Scan for the cell matching the given text and deliver its [x, y] coordinate at center. 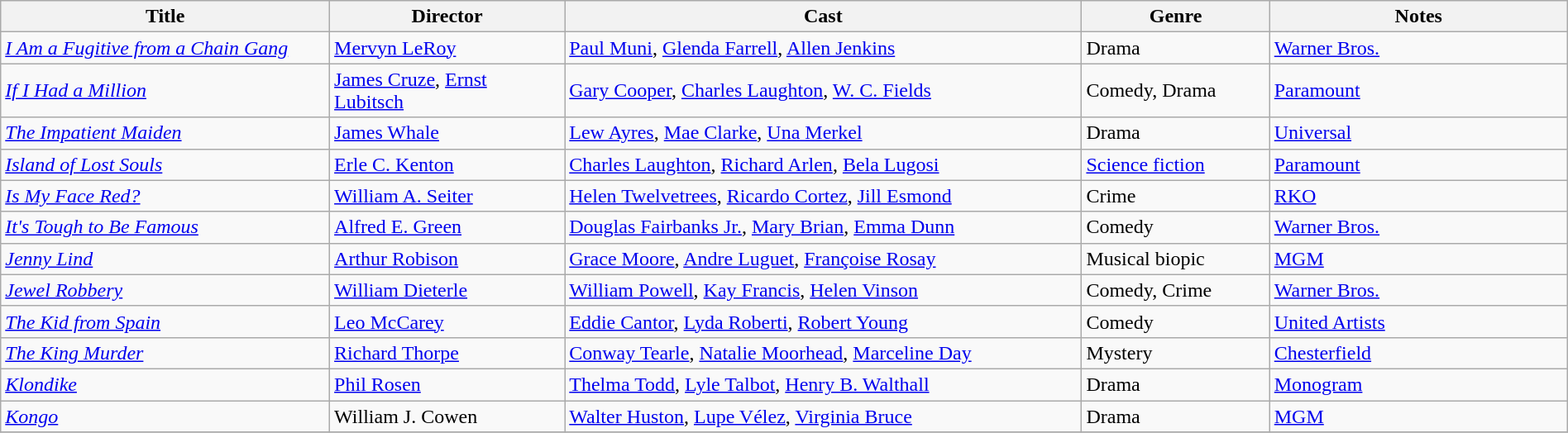
Monogram [1418, 384]
Is My Face Red? [165, 196]
Klondike [165, 384]
United Artists [1418, 321]
William Dieterle [447, 290]
Douglas Fairbanks Jr., Mary Brian, Emma Dunn [824, 227]
The Impatient Maiden [165, 133]
Science fiction [1176, 164]
Leo McCarey [447, 321]
Cast [824, 17]
Helen Twelvetrees, Ricardo Cortez, Jill Esmond [824, 196]
William Powell, Kay Francis, Helen Vinson [824, 290]
Jewel Robbery [165, 290]
Thelma Todd, Lyle Talbot, Henry B. Walthall [824, 384]
Director [447, 17]
If I Had a Million [165, 91]
Mervyn LeRoy [447, 48]
I Am a Fugitive from a Chain Gang [165, 48]
It's Tough to Be Famous [165, 227]
Universal [1418, 133]
Title [165, 17]
RKO [1418, 196]
Conway Tearle, Natalie Moorhead, Marceline Day [824, 353]
Walter Huston, Lupe Vélez, Virginia Bruce [824, 416]
Charles Laughton, Richard Arlen, Bela Lugosi [824, 164]
Crime [1176, 196]
Arthur Robison [447, 259]
James Cruze, Ernst Lubitsch [447, 91]
Comedy, Crime [1176, 290]
Mystery [1176, 353]
Musical biopic [1176, 259]
The Kid from Spain [165, 321]
Kongo [165, 416]
The King Murder [165, 353]
Grace Moore, Andre Luguet, Françoise Rosay [824, 259]
Chesterfield [1418, 353]
Lew Ayres, Mae Clarke, Una Merkel [824, 133]
Phil Rosen [447, 384]
Richard Thorpe [447, 353]
James Whale [447, 133]
William J. Cowen [447, 416]
William A. Seiter [447, 196]
Eddie Cantor, Lyda Roberti, Robert Young [824, 321]
Alfred E. Green [447, 227]
Comedy, Drama [1176, 91]
Genre [1176, 17]
Gary Cooper, Charles Laughton, W. C. Fields [824, 91]
Notes [1418, 17]
Paul Muni, Glenda Farrell, Allen Jenkins [824, 48]
Erle C. Kenton [447, 164]
Jenny Lind [165, 259]
Island of Lost Souls [165, 164]
